Pinpoint the cell where the given text exists, returning its (X, Y) midpoint coordinate. 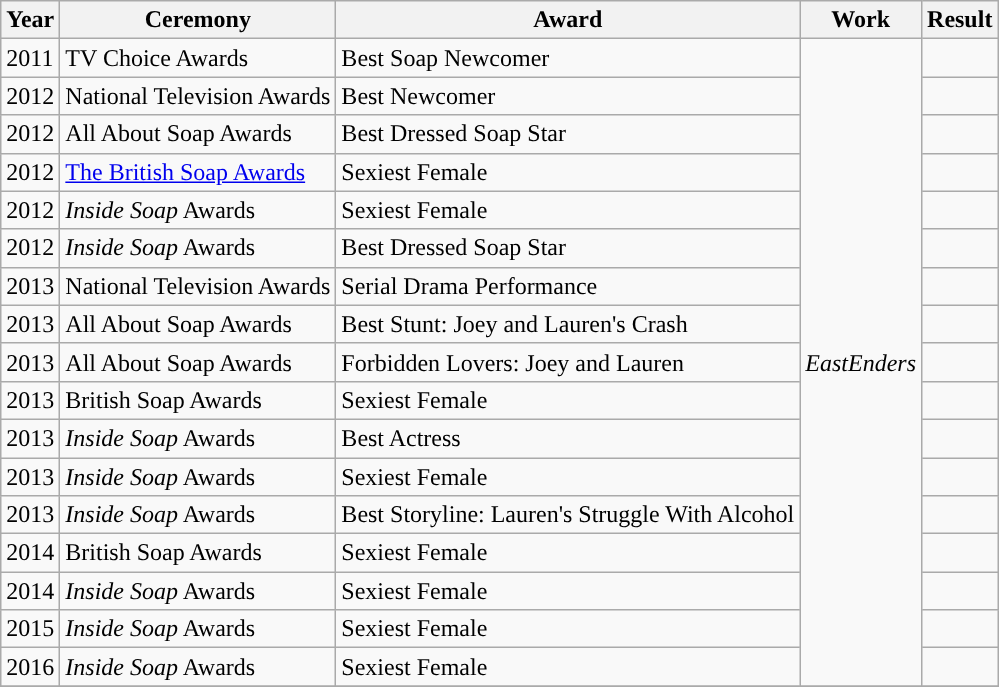
Work (861, 20)
Result (960, 20)
EastEnders (861, 362)
TV Choice Awards (198, 58)
Best Stunt: Joey and Lauren's Crash (568, 324)
2011 (30, 58)
The British Soap Awards (198, 172)
2016 (30, 667)
Best Storyline: Lauren's Struggle With Alcohol (568, 515)
Serial Drama Performance (568, 286)
Ceremony (198, 20)
Forbidden Lovers: Joey and Lauren (568, 362)
Best Newcomer (568, 96)
Best Soap Newcomer (568, 58)
Best Actress (568, 438)
2015 (30, 629)
Award (568, 20)
Year (30, 20)
